Detect which cell encompasses the target text, then output its [x, y] center coordinate. 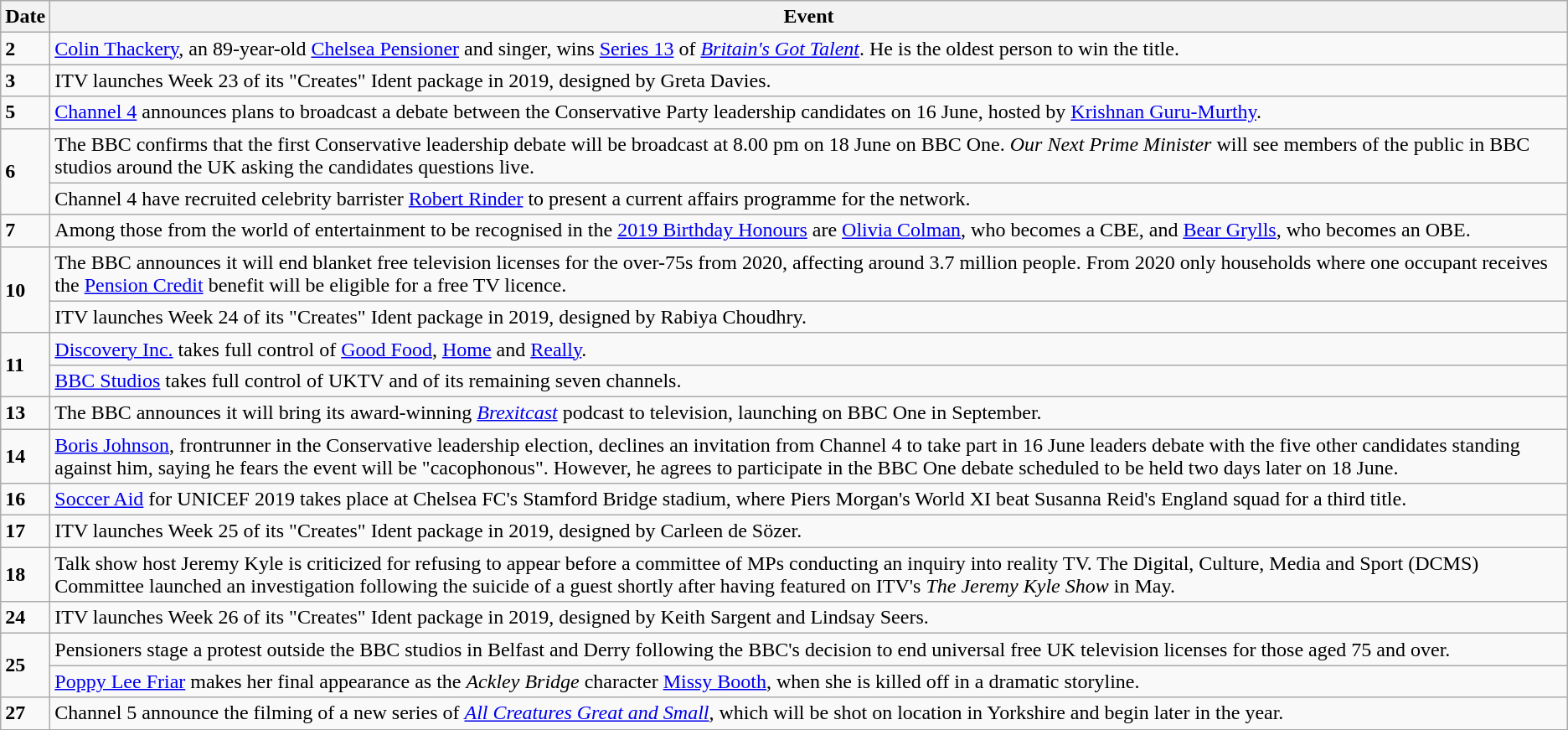
ITV launches Week 23 of its "Creates" Ident package in 2019, designed by Greta Davies. [809, 80]
Channel 4 announces plans to broadcast a debate between the Conservative Party leadership candidates on 16 June, hosted by Krishnan Guru-Murthy. [809, 112]
10 [25, 290]
Colin Thackery, an 89-year-old Chelsea Pensioner and singer, wins Series 13 of Britain's Got Talent. He is the oldest person to win the title. [809, 49]
BBC Studios takes full control of UKTV and of its remaining seven channels. [809, 381]
The BBC announces it will bring its award-winning Brexitcast podcast to television, launching on BBC One in September. [809, 412]
13 [25, 412]
25 [25, 665]
27 [25, 713]
Event [809, 17]
17 [25, 531]
3 [25, 80]
ITV launches Week 24 of its "Creates" Ident package in 2019, designed by Rabiya Choudhry. [809, 317]
Discovery Inc. takes full control of Good Food, Home and Really. [809, 349]
Date [25, 17]
ITV launches Week 26 of its "Creates" Ident package in 2019, designed by Keith Sargent and Lindsay Seers. [809, 618]
ITV launches Week 25 of its "Creates" Ident package in 2019, designed by Carleen de Sözer. [809, 531]
Channel 4 have recruited celebrity barrister Robert Rinder to present a current affairs programme for the network. [809, 199]
16 [25, 500]
24 [25, 618]
2 [25, 49]
11 [25, 365]
6 [25, 171]
18 [25, 575]
14 [25, 456]
7 [25, 230]
5 [25, 112]
Poppy Lee Friar makes her final appearance as the Ackley Bridge character Missy Booth, when she is killed off in a dramatic storyline. [809, 681]
